Search for the cell housing the specified text and yield its [x, y] center coordinate. 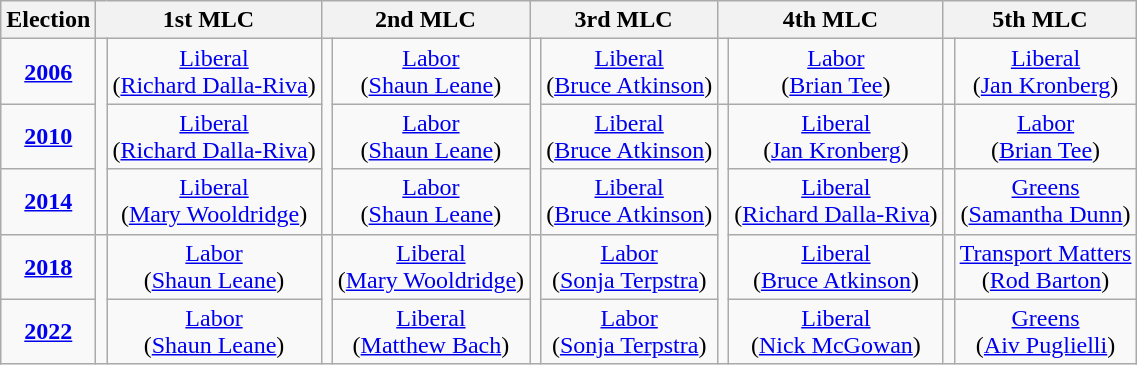
Election [48, 20]
Liberal(Nick McGowan) [836, 332]
4th MLC [830, 20]
2nd MLC [425, 20]
1st MLC [208, 20]
2022 [48, 332]
Greens(Samantha Dunn) [1046, 202]
2018 [48, 266]
5th MLC [1040, 20]
2014 [48, 202]
Liberal(Matthew Bach) [430, 332]
2006 [48, 72]
Transport Matters(Rod Barton) [1046, 266]
2010 [48, 136]
Greens(Aiv Puglielli) [1046, 332]
3rd MLC [624, 20]
